Return the [X, Y] coordinate for the center point of the cell that contains the specified text.  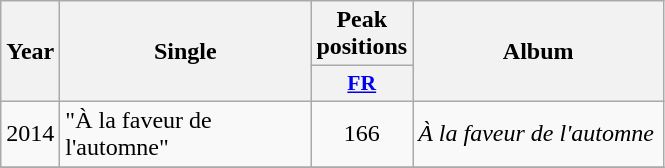
À la faveur de l'automne [538, 134]
Album [538, 52]
166 [362, 134]
Peak positions [362, 34]
"À la faveur de l'automne" [186, 134]
Year [30, 52]
Single [186, 52]
2014 [30, 134]
FR [362, 84]
